Search for the cell housing the specified text and yield its [X, Y] center coordinate. 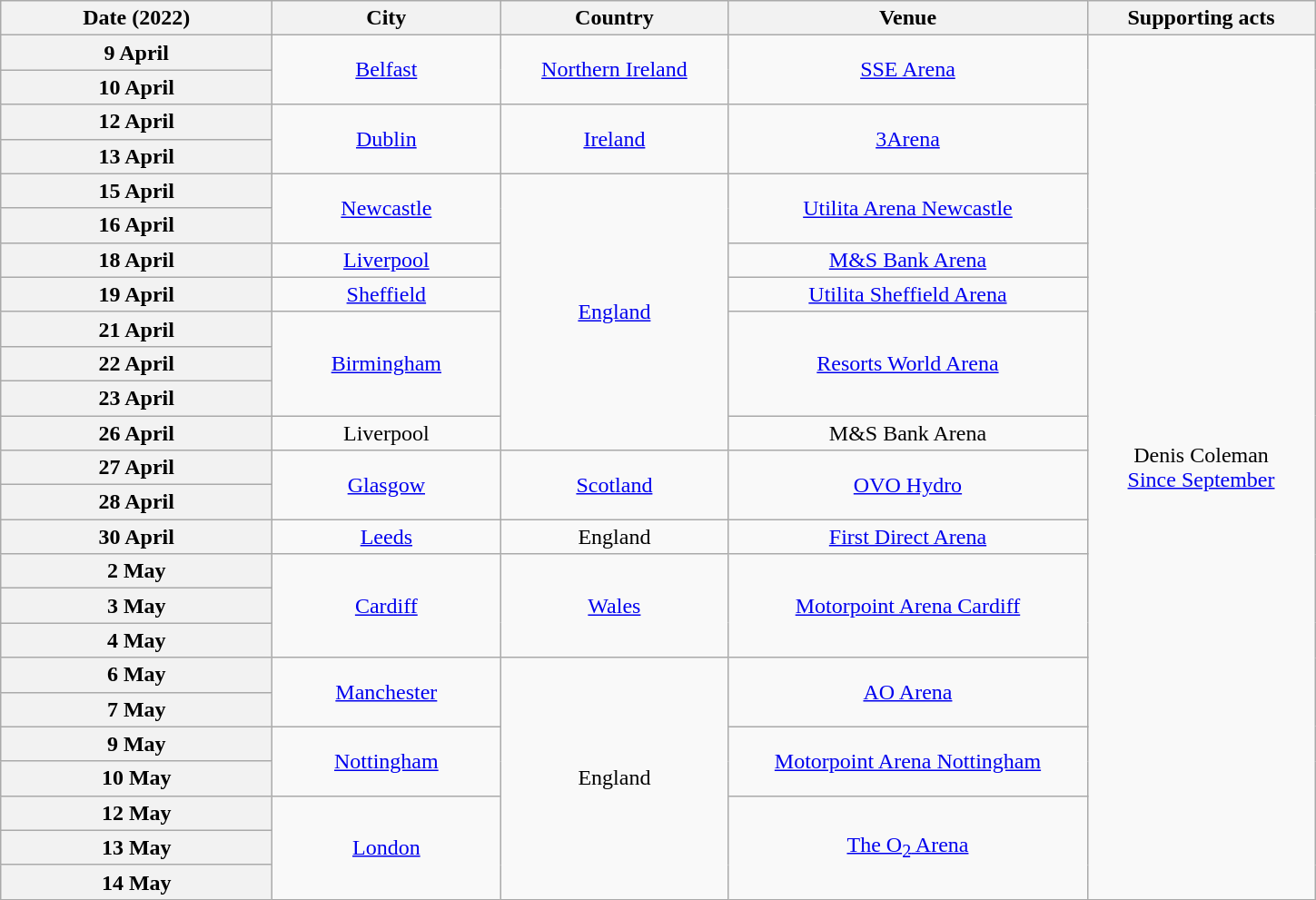
London [387, 847]
Northern Ireland [614, 70]
Birmingham [387, 363]
OVO Hydro [908, 485]
Resorts World Arena [908, 363]
12 April [136, 122]
4 May [136, 640]
Utilita Arena Newcastle [908, 208]
Venue [908, 18]
13 May [136, 847]
10 May [136, 778]
27 April [136, 468]
Utilita Sheffield Arena [908, 294]
2 May [136, 571]
28 April [136, 502]
The O2 Arena [908, 847]
Ireland [614, 139]
15 April [136, 191]
Cardiff [387, 606]
Glasgow [387, 485]
Leeds [387, 537]
13 April [136, 156]
City [387, 18]
19 April [136, 294]
Dublin [387, 139]
AO Arena [908, 692]
SSE Arena [908, 70]
Motorpoint Arena Cardiff [908, 606]
3 May [136, 606]
Motorpoint Arena Nottingham [908, 761]
Wales [614, 606]
7 May [136, 709]
16 April [136, 225]
6 May [136, 675]
26 April [136, 433]
Country [614, 18]
Date (2022) [136, 18]
30 April [136, 537]
14 May [136, 882]
9 May [136, 744]
3Arena [908, 139]
Sheffield [387, 294]
Scotland [614, 485]
18 April [136, 260]
Manchester [387, 692]
Nottingham [387, 761]
Denis ColemanSince September [1201, 468]
Belfast [387, 70]
10 April [136, 87]
Newcastle [387, 208]
23 April [136, 398]
Supporting acts [1201, 18]
9 April [136, 53]
22 April [136, 363]
21 April [136, 329]
First Direct Arena [908, 537]
12 May [136, 813]
